Scan for the cell matching the given text and deliver its [x, y] coordinate at center. 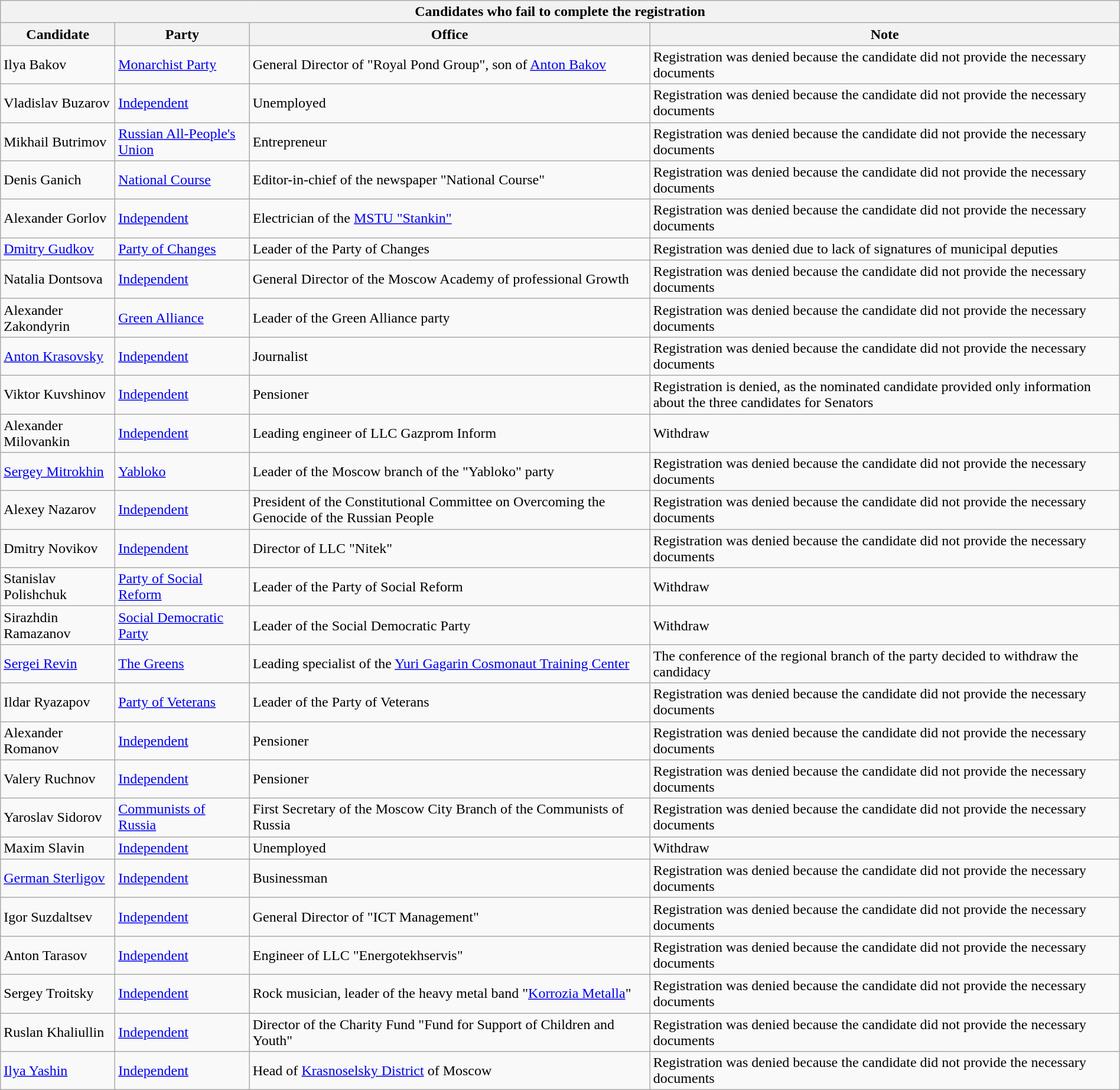
Sergei Revin [58, 664]
Yabloko [183, 471]
Registration was denied due to lack of signatures of municipal deputies [885, 249]
First Secretary of the Moscow City Branch of the Communists of Russia [450, 818]
Stanislav Polishchuk [58, 587]
Note [885, 34]
Maxim Slavin [58, 848]
Journalist [450, 356]
Leading engineer of LLC Gazprom Inform [450, 432]
Yaroslav Sidorov [58, 818]
Office [450, 34]
Leader of the Social Democratic Party [450, 625]
Alexander Romanov [58, 741]
Sirazhdin Ramazanov [58, 625]
Leader of the Party of Social Reform [450, 587]
Communists of Russia [183, 818]
Leader of the Moscow branch of the "Yabloko" party [450, 471]
Alexander Milovankin [58, 432]
Leader of the Party of Changes [450, 249]
Businessman [450, 878]
Alexey Nazarov [58, 510]
Candidate [58, 34]
Monarchist Party [183, 65]
Party [183, 34]
Sergey Troitsky [58, 994]
Anton Krasovsky [58, 356]
Director of LLC "Nitek" [450, 548]
Candidates who fail to complete the registration [560, 12]
The Greens [183, 664]
General Director of "ICT Management" [450, 917]
German Sterligov [58, 878]
Party of Veterans [183, 702]
Dmitry Novikov [58, 548]
Vladislav Buzarov [58, 103]
Editor-in-chief of the newspaper "National Course" [450, 180]
National Course [183, 180]
Igor Suzdaltsev [58, 917]
Alexander Gorlov [58, 219]
Ilya Yashin [58, 1071]
Head of Krasnoselsky District of Moscow [450, 1071]
Valery Ruchnov [58, 779]
President of the Constitutional Committee on Overcoming the Genocide of the Russian People [450, 510]
Registration is denied, as the nominated candidate provided only information about the three candidates for Senators [885, 395]
Ruslan Khaliullin [58, 1032]
Rock musician, leader of the heavy metal band "Korrozia Metalla" [450, 994]
Electrician of the MSTU "Stankin" [450, 219]
General Director of "Royal Pond Group", son of Anton Bakov [450, 65]
Director of the Charity Fund "Fund for Support of Children and Youth" [450, 1032]
Leading specialist of the Yuri Gagarin Cosmonaut Training Center [450, 664]
Green Alliance [183, 318]
Mikhail Butrimov [58, 142]
Sergey Mitrokhin [58, 471]
Ilya Bakov [58, 65]
Russian All-People's Union [183, 142]
Entrepreneur [450, 142]
Viktor Kuvshinov [58, 395]
Leader of the Green Alliance party [450, 318]
Engineer of LLC "Energotekhservis" [450, 955]
Anton Tarasov [58, 955]
Dmitry Gudkov [58, 249]
Denis Ganich [58, 180]
Leader of the Party of Veterans [450, 702]
Ildar Ryazapov [58, 702]
Alexander Zakondyrin [58, 318]
General Director of the Moscow Academy of professional Growth [450, 279]
Social Democratic Party [183, 625]
Party of Social Reform [183, 587]
Party of Changes [183, 249]
Natalia Dontsova [58, 279]
The conference of the regional branch of the party decided to withdraw the candidacy [885, 664]
